Output the [X, Y] coordinate of the center of the cell containing the given text.  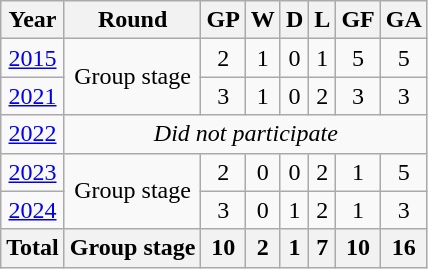
GA [404, 20]
Year [33, 20]
GF [358, 20]
D [294, 20]
W [262, 20]
7 [322, 248]
Did not participate [246, 134]
2022 [33, 134]
2021 [33, 96]
Total [33, 248]
2015 [33, 58]
2024 [33, 210]
GP [223, 20]
16 [404, 248]
L [322, 20]
Round [132, 20]
2023 [33, 172]
